Provide the [X, Y] coordinate of the cell's center where the given text is located.  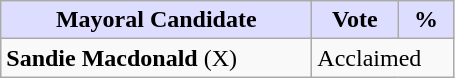
Sandie Macdonald (X) [156, 58]
% [426, 20]
Acclaimed [383, 58]
Vote [355, 20]
Mayoral Candidate [156, 20]
